Identify which cell holds the provided text, then report its [X, Y] central coordinate. 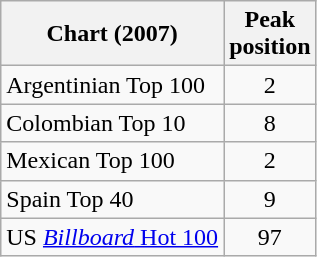
Argentinian Top 100 [112, 85]
US Billboard Hot 100 [112, 237]
Mexican Top 100 [112, 161]
Spain Top 40 [112, 199]
Chart (2007) [112, 34]
Peakposition [270, 34]
Colombian Top 10 [112, 123]
9 [270, 199]
8 [270, 123]
97 [270, 237]
